Detect which cell encompasses the target text, then output its [X, Y] center coordinate. 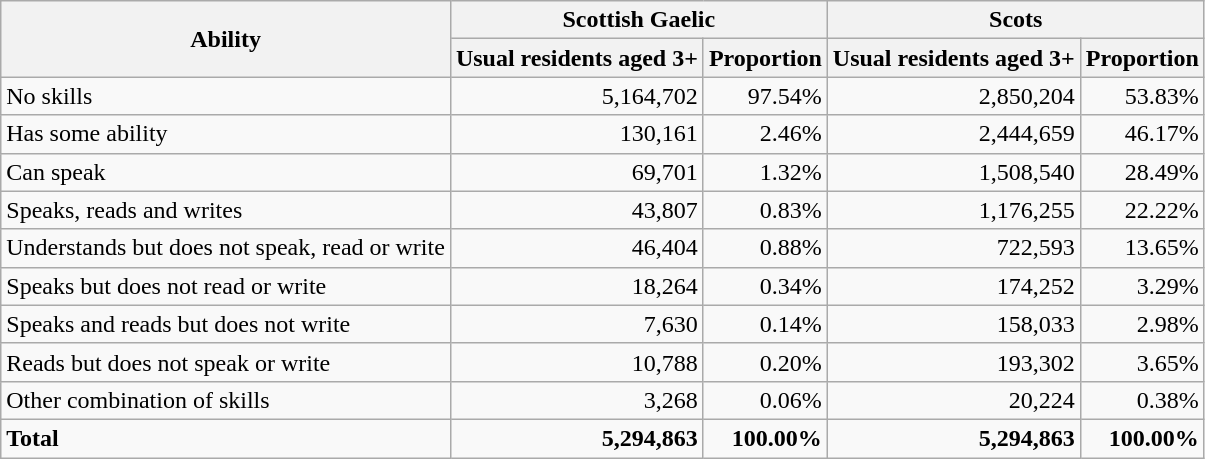
Scottish Gaelic [638, 20]
Speaks, reads and writes [226, 210]
46.17% [1142, 134]
69,701 [576, 172]
97.54% [765, 96]
2,444,659 [954, 134]
0.34% [765, 286]
43,807 [576, 210]
No skills [226, 96]
22.22% [1142, 210]
174,252 [954, 286]
2,850,204 [954, 96]
Total [226, 438]
0.38% [1142, 400]
0.88% [765, 248]
722,593 [954, 248]
46,404 [576, 248]
193,302 [954, 362]
Has some ability [226, 134]
Reads but does not speak or write [226, 362]
10,788 [576, 362]
53.83% [1142, 96]
13.65% [1142, 248]
7,630 [576, 324]
3.65% [1142, 362]
2.46% [765, 134]
Ability [226, 39]
0.20% [765, 362]
3,268 [576, 400]
Scots [1016, 20]
0.83% [765, 210]
Can speak [226, 172]
1,176,255 [954, 210]
1,508,540 [954, 172]
18,264 [576, 286]
130,161 [576, 134]
1.32% [765, 172]
20,224 [954, 400]
0.06% [765, 400]
5,164,702 [576, 96]
0.14% [765, 324]
28.49% [1142, 172]
Understands but does not speak, read or write [226, 248]
Speaks but does not read or write [226, 286]
Other combination of skills [226, 400]
158,033 [954, 324]
3.29% [1142, 286]
2.98% [1142, 324]
Speaks and reads but does not write [226, 324]
